Pinpoint the cell where the given text exists, returning its (X, Y) midpoint coordinate. 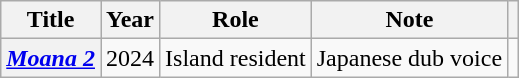
2024 (130, 58)
Title (51, 20)
Japanese dub voice (409, 58)
Year (130, 20)
Moana 2 (51, 58)
Island resident (236, 58)
Note (409, 20)
Role (236, 20)
